From the cell containing the given text, extract its center point as [X, Y] coordinate. 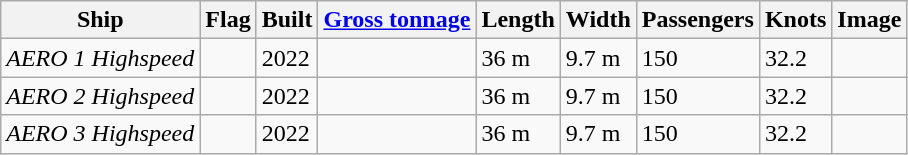
Flag [228, 20]
AERO 1 Highspeed [100, 58]
Gross tonnage [397, 20]
Passengers [698, 20]
Width [598, 20]
AERO 2 Highspeed [100, 96]
AERO 3 Highspeed [100, 134]
Ship [100, 20]
Image [870, 20]
Built [287, 20]
Length [518, 20]
Knots [795, 20]
